Detect which cell encompasses the target text, then output its [X, Y] center coordinate. 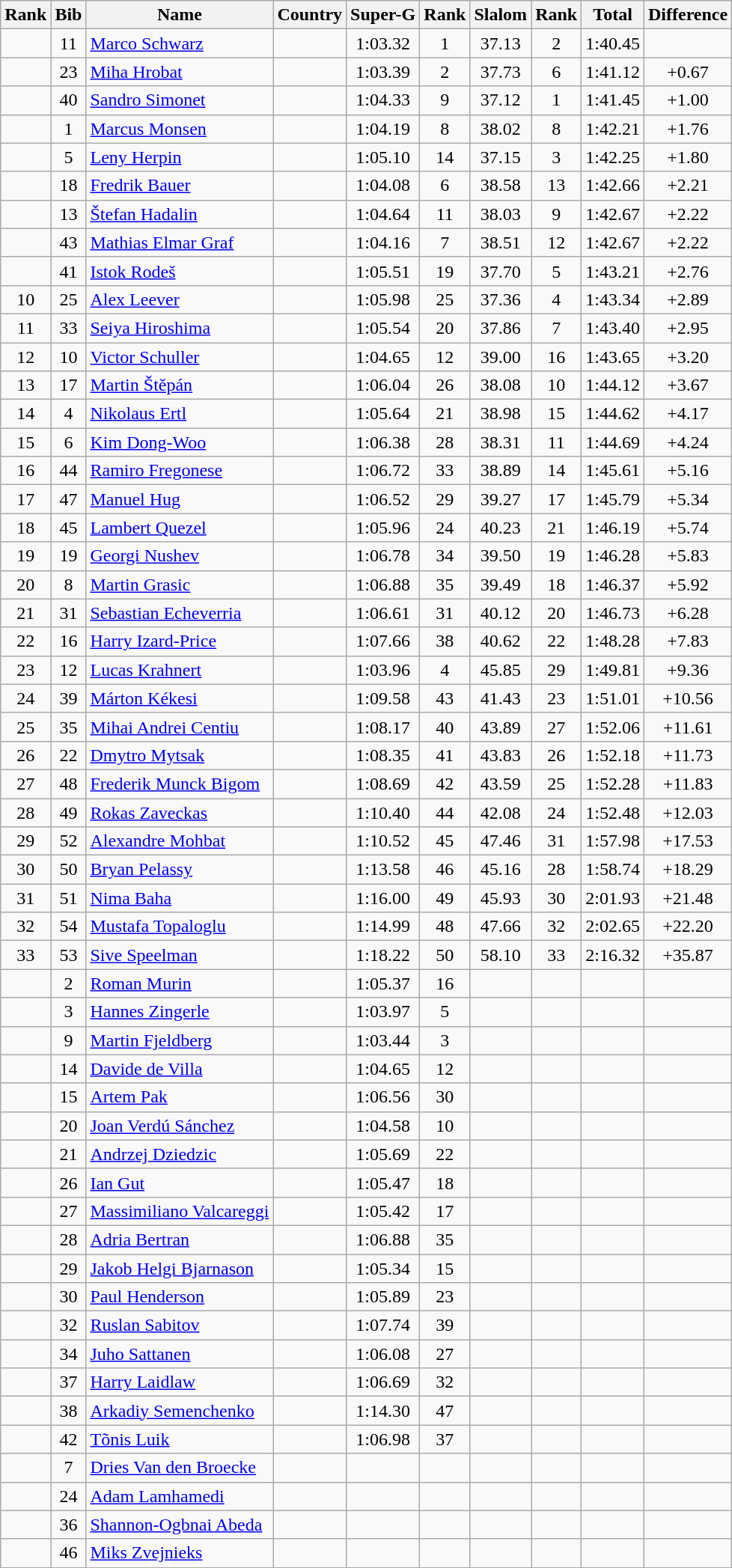
1:05.98 [383, 299]
1:46.19 [613, 528]
1:18.22 [383, 955]
41.43 [501, 698]
Marcus Monsen [180, 129]
37.36 [501, 299]
1:49.81 [613, 670]
1:06.56 [383, 1097]
Artem Pak [180, 1097]
Harry Izard-Price [180, 641]
+5.16 [687, 471]
+18.29 [687, 870]
Nima Baha [180, 898]
Arkadiy Semenchenko [180, 1411]
43.59 [501, 784]
38.03 [501, 214]
2:02.65 [613, 927]
Mihai Andrei Centiu [180, 727]
Super-G [383, 15]
+10.56 [687, 698]
37.15 [501, 157]
1:06.69 [383, 1382]
1:44.69 [613, 442]
39.49 [501, 585]
1:03.97 [383, 1012]
+2.95 [687, 328]
37.73 [501, 72]
Sandro Simonet [180, 100]
1:46.37 [613, 585]
Adria Bertran [180, 1239]
1:45.79 [613, 499]
1:05.10 [383, 157]
Nikolaus Ertl [180, 414]
43.89 [501, 727]
+11.83 [687, 784]
38.02 [501, 129]
47.46 [501, 841]
39.00 [501, 357]
2:16.32 [613, 955]
Total [613, 15]
1:42.21 [613, 129]
40.12 [501, 613]
1:05.64 [383, 414]
+4.24 [687, 442]
+2.89 [687, 299]
38.98 [501, 414]
1:14.99 [383, 927]
1:58.74 [613, 870]
1:04.16 [383, 242]
47.66 [501, 927]
42.08 [501, 812]
1:48.28 [613, 641]
+2.76 [687, 271]
1:05.69 [383, 1154]
1:52.28 [613, 784]
Difference [687, 15]
Štefan Hadalin [180, 214]
39.27 [501, 499]
Andrzej Dziedzic [180, 1154]
1:46.28 [613, 556]
1:06.61 [383, 613]
Name [180, 15]
Miks Zvejnieks [180, 1553]
36 [69, 1525]
+11.61 [687, 727]
1:14.30 [383, 1411]
Slalom [501, 15]
1:44.12 [613, 385]
Georgi Nushev [180, 556]
+11.73 [687, 755]
1:40.45 [613, 43]
Alex Leever [180, 299]
Sive Speelman [180, 955]
Shannon-Ogbnai Abeda [180, 1525]
+35.87 [687, 955]
+1.80 [687, 157]
1:03.96 [383, 670]
1:13.58 [383, 870]
1:46.73 [613, 613]
Mathias Elmar Graf [180, 242]
1:52.18 [613, 755]
52 [69, 841]
1:07.74 [383, 1326]
38.31 [501, 442]
+0.67 [687, 72]
Victor Schuller [180, 357]
Ian Gut [180, 1183]
1:08.17 [383, 727]
Kim Dong-Woo [180, 442]
1:43.65 [613, 357]
Istok Rodeš [180, 271]
1:57.98 [613, 841]
37.13 [501, 43]
Massimiliano Valcareggi [180, 1211]
Ruslan Sabitov [180, 1326]
1:43.40 [613, 328]
1:52.06 [613, 727]
1:06.08 [383, 1354]
1:43.34 [613, 299]
Seiya Hiroshima [180, 328]
1:51.01 [613, 698]
45.93 [501, 898]
1:04.64 [383, 214]
1:45.61 [613, 471]
Roman Murin [180, 983]
1:06.52 [383, 499]
1:08.69 [383, 784]
Martin Grasic [180, 585]
1:06.78 [383, 556]
45.16 [501, 870]
Fredrik Bauer [180, 186]
1:04.58 [383, 1126]
Frederik Munck Bigom [180, 784]
Paul Henderson [180, 1297]
Miha Hrobat [180, 72]
38.51 [501, 242]
1:10.52 [383, 841]
43.83 [501, 755]
Lucas Krahnert [180, 670]
53 [69, 955]
1:43.21 [613, 271]
1:42.66 [613, 186]
1:03.39 [383, 72]
1:05.42 [383, 1211]
37.86 [501, 328]
Adam Lamhamedi [180, 1496]
Hannes Zingerle [180, 1012]
Márton Kékesi [180, 698]
2:01.93 [613, 898]
Marco Schwarz [180, 43]
+5.74 [687, 528]
1:05.34 [383, 1269]
Leny Herpin [180, 157]
1:04.33 [383, 100]
1:05.96 [383, 528]
+1.00 [687, 100]
Ramiro Fregonese [180, 471]
39.50 [501, 556]
Joan Verdú Sánchez [180, 1126]
40.23 [501, 528]
Martin Štěpán [180, 385]
Bib [69, 15]
1:09.58 [383, 698]
1:44.62 [613, 414]
+21.48 [687, 898]
37.12 [501, 100]
54 [69, 927]
Tõnis Luik [180, 1439]
1:16.00 [383, 898]
+22.20 [687, 927]
37.70 [501, 271]
Lambert Quezel [180, 528]
+17.53 [687, 841]
1:05.37 [383, 983]
Sebastian Echeverria [180, 613]
1:06.98 [383, 1439]
1:06.38 [383, 442]
+9.36 [687, 670]
Harry Laidlaw [180, 1382]
Rokas Zaveckas [180, 812]
1:06.72 [383, 471]
1:07.66 [383, 641]
+4.17 [687, 414]
+1.76 [687, 129]
+5.92 [687, 585]
45.85 [501, 670]
Martin Fjeldberg [180, 1040]
1:41.45 [613, 100]
1:04.19 [383, 129]
1:06.04 [383, 385]
1:41.12 [613, 72]
1:05.47 [383, 1183]
Dries Van den Broecke [180, 1468]
+3.20 [687, 357]
Jakob Helgi Bjarnason [180, 1269]
+2.21 [687, 186]
1:05.54 [383, 328]
Bryan Pelassy [180, 870]
+7.83 [687, 641]
+12.03 [687, 812]
51 [69, 898]
+5.34 [687, 499]
Davide de Villa [180, 1069]
Manuel Hug [180, 499]
1:03.32 [383, 43]
38.58 [501, 186]
58.10 [501, 955]
+6.28 [687, 613]
1:10.40 [383, 812]
+5.83 [687, 556]
1:42.25 [613, 157]
Dmytro Mytsak [180, 755]
+3.67 [687, 385]
Mustafa Topaloglu [180, 927]
38.08 [501, 385]
1:52.48 [613, 812]
1:03.44 [383, 1040]
Country [310, 15]
Juho Sattanen [180, 1354]
1:05.51 [383, 271]
Alexandre Mohbat [180, 841]
1:05.89 [383, 1297]
40.62 [501, 641]
1:08.35 [383, 755]
38.89 [501, 471]
1:04.08 [383, 186]
